Determine the [x, y] coordinate at the center of the cell enclosing the given text.  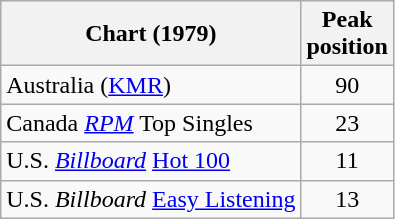
Chart (1979) [151, 34]
23 [347, 123]
U.S. Billboard Hot 100 [151, 161]
Peakposition [347, 34]
Australia (KMR) [151, 85]
13 [347, 199]
90 [347, 85]
11 [347, 161]
Canada RPM Top Singles [151, 123]
U.S. Billboard Easy Listening [151, 199]
